Pinpoint the cell where the given text exists, returning its (X, Y) midpoint coordinate. 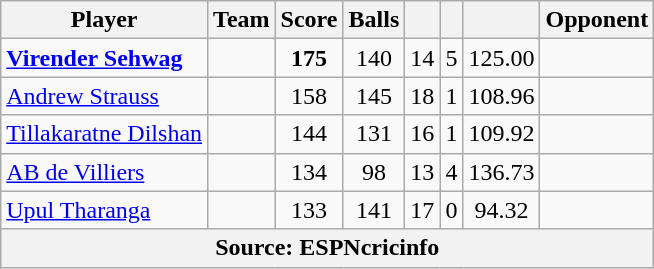
13 (422, 172)
0 (452, 210)
Upul Tharanga (104, 210)
Andrew Strauss (104, 96)
131 (374, 134)
Source: ESPNcricinfo (328, 248)
136.73 (502, 172)
4 (452, 172)
134 (309, 172)
145 (374, 96)
Player (104, 20)
Balls (374, 20)
144 (309, 134)
Virender Sehwag (104, 58)
Tillakaratne Dilshan (104, 134)
Opponent (597, 20)
5 (452, 58)
18 (422, 96)
133 (309, 210)
98 (374, 172)
175 (309, 58)
16 (422, 134)
140 (374, 58)
141 (374, 210)
109.92 (502, 134)
17 (422, 210)
125.00 (502, 58)
AB de Villiers (104, 172)
158 (309, 96)
14 (422, 58)
108.96 (502, 96)
Team (242, 20)
Score (309, 20)
94.32 (502, 210)
